Provide the [x, y] coordinate of the cell's center where the given text is located.  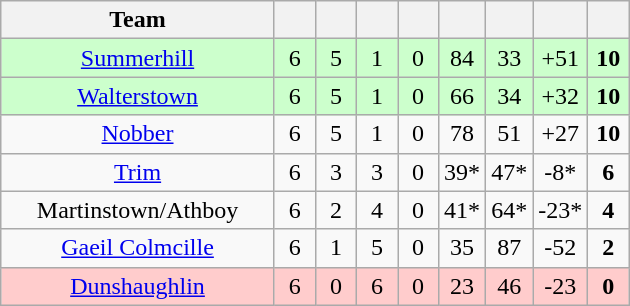
64* [510, 210]
84 [462, 58]
+32 [560, 96]
41* [462, 210]
Nobber [138, 134]
33 [510, 58]
87 [510, 248]
39* [462, 172]
-8* [560, 172]
-52 [560, 248]
Summerhill [138, 58]
35 [462, 248]
Gaeil Colmcille [138, 248]
Team [138, 20]
Trim [138, 172]
34 [510, 96]
+27 [560, 134]
46 [510, 286]
78 [462, 134]
51 [510, 134]
47* [510, 172]
Walterstown [138, 96]
-23* [560, 210]
-23 [560, 286]
23 [462, 286]
Martinstown/Athboy [138, 210]
66 [462, 96]
Dunshaughlin [138, 286]
+51 [560, 58]
